From the cell containing the given text, extract its center point as [X, Y] coordinate. 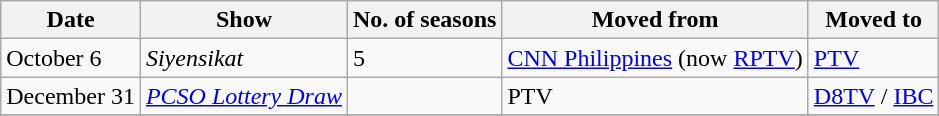
5 [424, 58]
December 31 [71, 96]
Moved to [874, 20]
October 6 [71, 58]
D8TV / IBC [874, 96]
Moved from [655, 20]
Show [244, 20]
No. of seasons [424, 20]
Siyensikat [244, 58]
PCSO Lottery Draw [244, 96]
Date [71, 20]
CNN Philippines (now RPTV) [655, 58]
